Search for the cell housing the specified text and yield its (x, y) center coordinate. 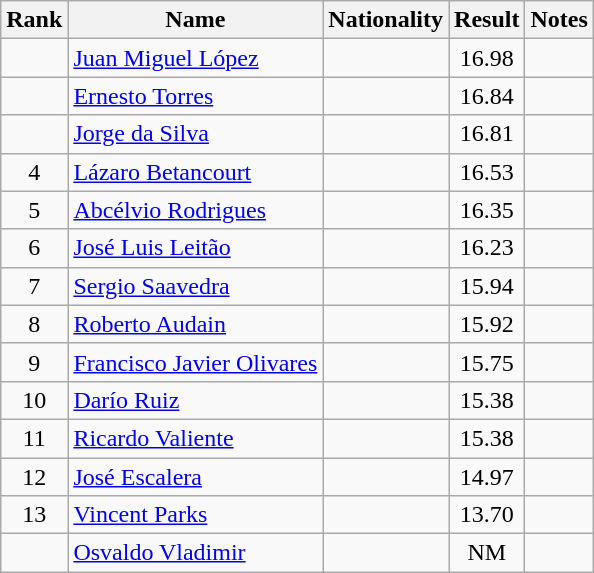
Notes (559, 20)
Darío Ruiz (196, 400)
Roberto Audain (196, 324)
7 (34, 286)
10 (34, 400)
Juan Miguel López (196, 58)
NM (487, 553)
5 (34, 210)
14.97 (487, 477)
16.98 (487, 58)
Abcélvio Rodrigues (196, 210)
4 (34, 172)
16.23 (487, 248)
16.35 (487, 210)
Jorge da Silva (196, 134)
Ernesto Torres (196, 96)
6 (34, 248)
Ricardo Valiente (196, 438)
Rank (34, 20)
Lázaro Betancourt (196, 172)
15.94 (487, 286)
Osvaldo Vladimir (196, 553)
Name (196, 20)
13.70 (487, 515)
Nationality (386, 20)
16.84 (487, 96)
Vincent Parks (196, 515)
15.75 (487, 362)
José Luis Leitão (196, 248)
16.53 (487, 172)
9 (34, 362)
Sergio Saavedra (196, 286)
Result (487, 20)
12 (34, 477)
José Escalera (196, 477)
Francisco Javier Olivares (196, 362)
16.81 (487, 134)
15.92 (487, 324)
13 (34, 515)
11 (34, 438)
8 (34, 324)
